Return the [X, Y] coordinate for the center point of the cell that contains the specified text.  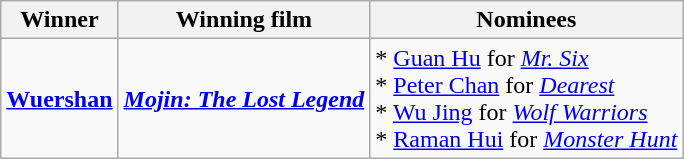
Winner [60, 20]
Nominees [526, 20]
* Guan Hu for Mr. Six * Peter Chan for Dearest * Wu Jing for Wolf Warriors * Raman Hui for Monster Hunt [526, 98]
Mojin: The Lost Legend [244, 98]
Wuershan [60, 98]
Winning film [244, 20]
